Identify which cell holds the provided text, then report its [x, y] central coordinate. 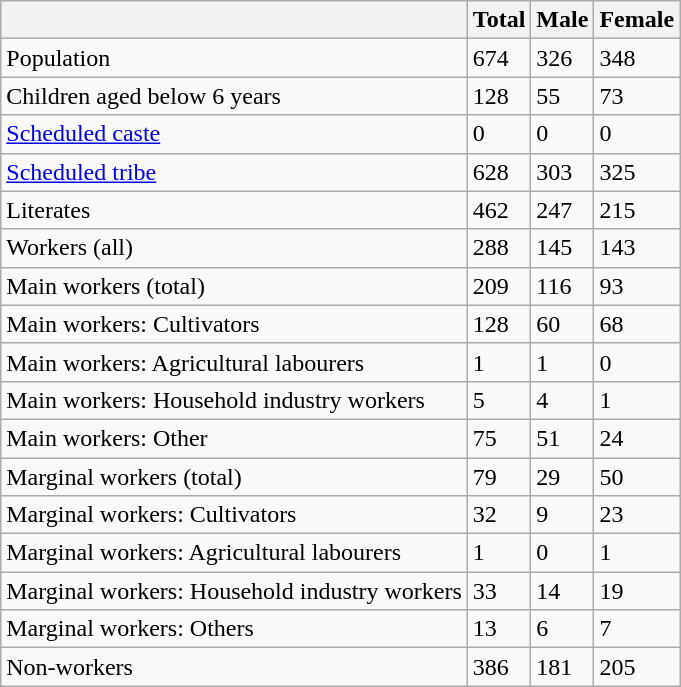
50 [637, 477]
68 [637, 324]
Workers (all) [234, 248]
Main workers (total) [234, 286]
Marginal workers: Cultivators [234, 515]
51 [562, 438]
Female [637, 20]
24 [637, 438]
Literates [234, 210]
Marginal workers: Household industry workers [234, 591]
75 [499, 438]
Main workers: Agricultural labourers [234, 362]
60 [562, 324]
Population [234, 58]
215 [637, 210]
247 [562, 210]
325 [637, 172]
14 [562, 591]
32 [499, 515]
93 [637, 286]
209 [499, 286]
303 [562, 172]
Male [562, 20]
Main workers: Cultivators [234, 324]
Non-workers [234, 667]
19 [637, 591]
6 [562, 629]
5 [499, 400]
Scheduled caste [234, 134]
Main workers: Other [234, 438]
55 [562, 96]
674 [499, 58]
7 [637, 629]
145 [562, 248]
Children aged below 6 years [234, 96]
205 [637, 667]
Main workers: Household industry workers [234, 400]
288 [499, 248]
116 [562, 286]
4 [562, 400]
628 [499, 172]
181 [562, 667]
348 [637, 58]
462 [499, 210]
143 [637, 248]
Total [499, 20]
23 [637, 515]
Marginal workers (total) [234, 477]
326 [562, 58]
33 [499, 591]
Marginal workers: Agricultural labourers [234, 553]
9 [562, 515]
73 [637, 96]
79 [499, 477]
13 [499, 629]
Marginal workers: Others [234, 629]
Scheduled tribe [234, 172]
29 [562, 477]
386 [499, 667]
